From the cell containing the given text, extract its center point as [x, y] coordinate. 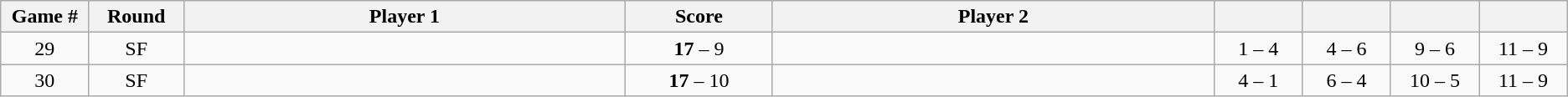
17 – 9 [699, 48]
Player 2 [993, 17]
9 – 6 [1434, 48]
30 [45, 80]
6 – 4 [1347, 80]
4 – 6 [1347, 48]
1 – 4 [1258, 48]
Round [136, 17]
4 – 1 [1258, 80]
Player 1 [404, 17]
10 – 5 [1434, 80]
Score [699, 17]
17 – 10 [699, 80]
Game # [45, 17]
29 [45, 48]
